Locate the cell with the specified text and output its [x, y] center coordinate. 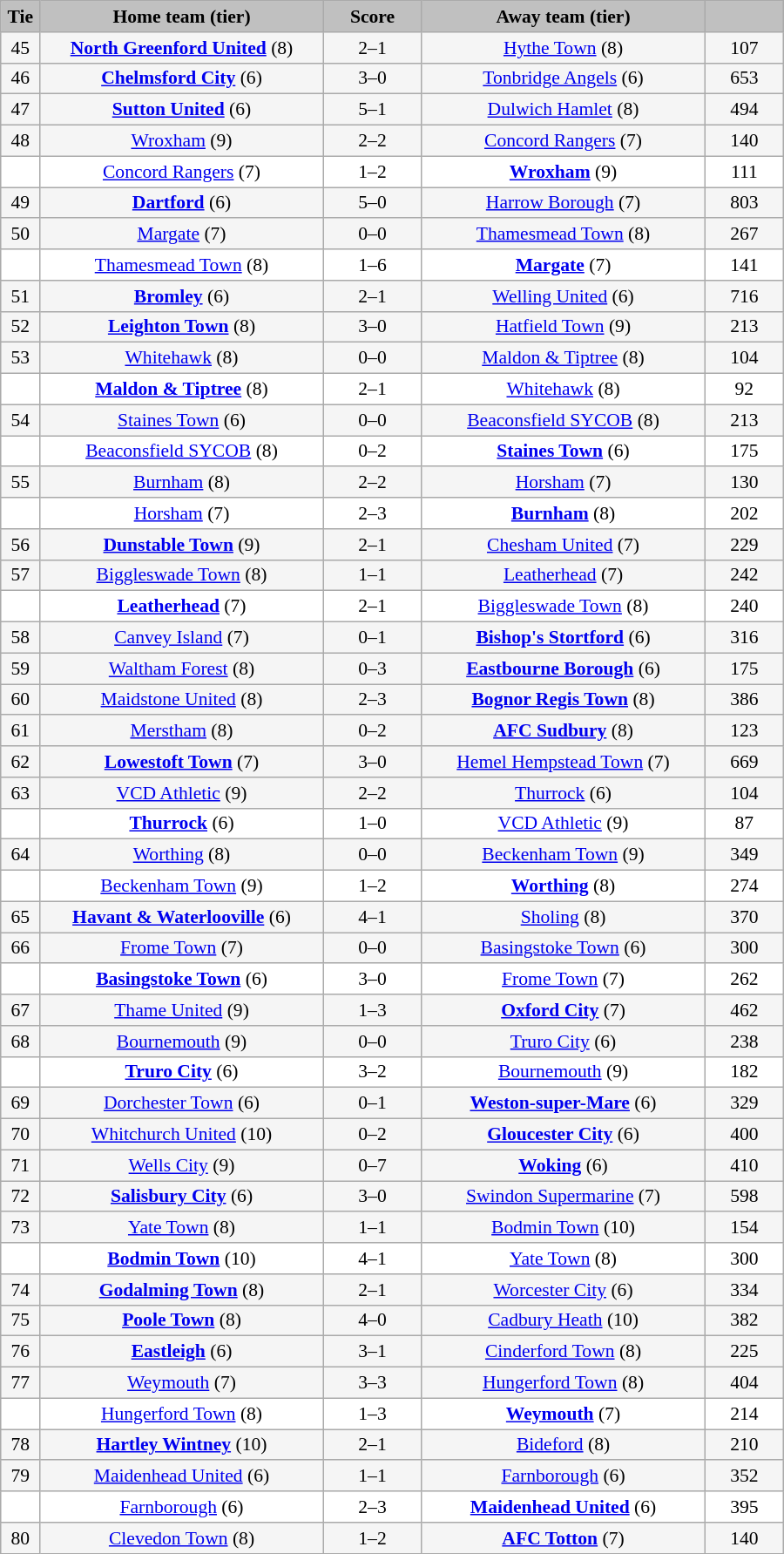
Sutton United (6) [182, 110]
202 [744, 513]
Salisbury City (6) [182, 1197]
46 [21, 78]
329 [744, 1103]
653 [744, 78]
72 [21, 1197]
Whitchurch United (10) [182, 1135]
45 [21, 48]
400 [744, 1135]
63 [21, 793]
Bognor Regis Town (8) [564, 700]
Away team (tier) [564, 17]
Canvey Island (7) [182, 638]
Bishop's Stortford (6) [564, 638]
0–3 [372, 668]
154 [744, 1228]
52 [21, 327]
598 [744, 1197]
Weston-super-Mare (6) [564, 1103]
Leighton Town (8) [182, 327]
242 [744, 575]
54 [21, 420]
92 [744, 390]
Eastbourne Borough (6) [564, 668]
Wells City (9) [182, 1165]
73 [21, 1228]
3–3 [372, 1383]
370 [744, 917]
59 [21, 668]
51 [21, 296]
47 [21, 110]
75 [21, 1320]
111 [744, 172]
5–1 [372, 110]
79 [21, 1476]
1–6 [372, 265]
Waltham Forest (8) [182, 668]
76 [21, 1352]
69 [21, 1103]
Chelmsford City (6) [182, 78]
225 [744, 1352]
87 [744, 824]
55 [21, 483]
Eastleigh (6) [182, 1352]
Woking (6) [564, 1165]
Home team (tier) [182, 17]
AFC Totton (7) [564, 1538]
Thame United (9) [182, 1010]
Harrow Borough (7) [564, 203]
214 [744, 1414]
70 [21, 1135]
60 [21, 700]
66 [21, 948]
Tonbridge Angels (6) [564, 78]
Dulwich Hamlet (8) [564, 110]
80 [21, 1538]
262 [744, 980]
Havant & Waterlooville (6) [182, 917]
669 [744, 762]
67 [21, 1010]
Lowestoft Town (7) [182, 762]
386 [744, 700]
50 [21, 234]
803 [744, 203]
Hatfield Town (9) [564, 327]
78 [21, 1445]
65 [21, 917]
Godalming Town (8) [182, 1290]
4–0 [372, 1320]
Sholing (8) [564, 917]
49 [21, 203]
Score [372, 17]
494 [744, 110]
Gloucester City (6) [564, 1135]
68 [21, 1042]
Cadbury Heath (10) [564, 1320]
Dunstable Town (9) [182, 545]
267 [744, 234]
316 [744, 638]
Oxford City (7) [564, 1010]
0–7 [372, 1165]
58 [21, 638]
Bideford (8) [564, 1445]
352 [744, 1476]
Maidstone United (8) [182, 700]
Bromley (6) [182, 296]
229 [744, 545]
Worcester City (6) [564, 1290]
Cinderford Town (8) [564, 1352]
240 [744, 607]
48 [21, 141]
716 [744, 296]
Hartley Wintney (10) [182, 1445]
3–1 [372, 1352]
Dartford (6) [182, 203]
141 [744, 265]
Tie [21, 17]
Welling United (6) [564, 296]
5–0 [372, 203]
Merstham (8) [182, 731]
182 [744, 1072]
71 [21, 1165]
107 [744, 48]
61 [21, 731]
3–2 [372, 1072]
462 [744, 1010]
274 [744, 886]
56 [21, 545]
North Greenford United (8) [182, 48]
404 [744, 1383]
57 [21, 575]
77 [21, 1383]
395 [744, 1507]
349 [744, 855]
53 [21, 358]
74 [21, 1290]
123 [744, 731]
Hythe Town (8) [564, 48]
410 [744, 1165]
238 [744, 1042]
Chesham United (7) [564, 545]
382 [744, 1320]
64 [21, 855]
AFC Sudbury (8) [564, 731]
334 [744, 1290]
Dorchester Town (6) [182, 1103]
Poole Town (8) [182, 1320]
62 [21, 762]
Clevedon Town (8) [182, 1538]
Hemel Hempstead Town (7) [564, 762]
210 [744, 1445]
1–0 [372, 824]
130 [744, 483]
Swindon Supermarine (7) [564, 1197]
